Identify which cell holds the provided text, then report its (x, y) central coordinate. 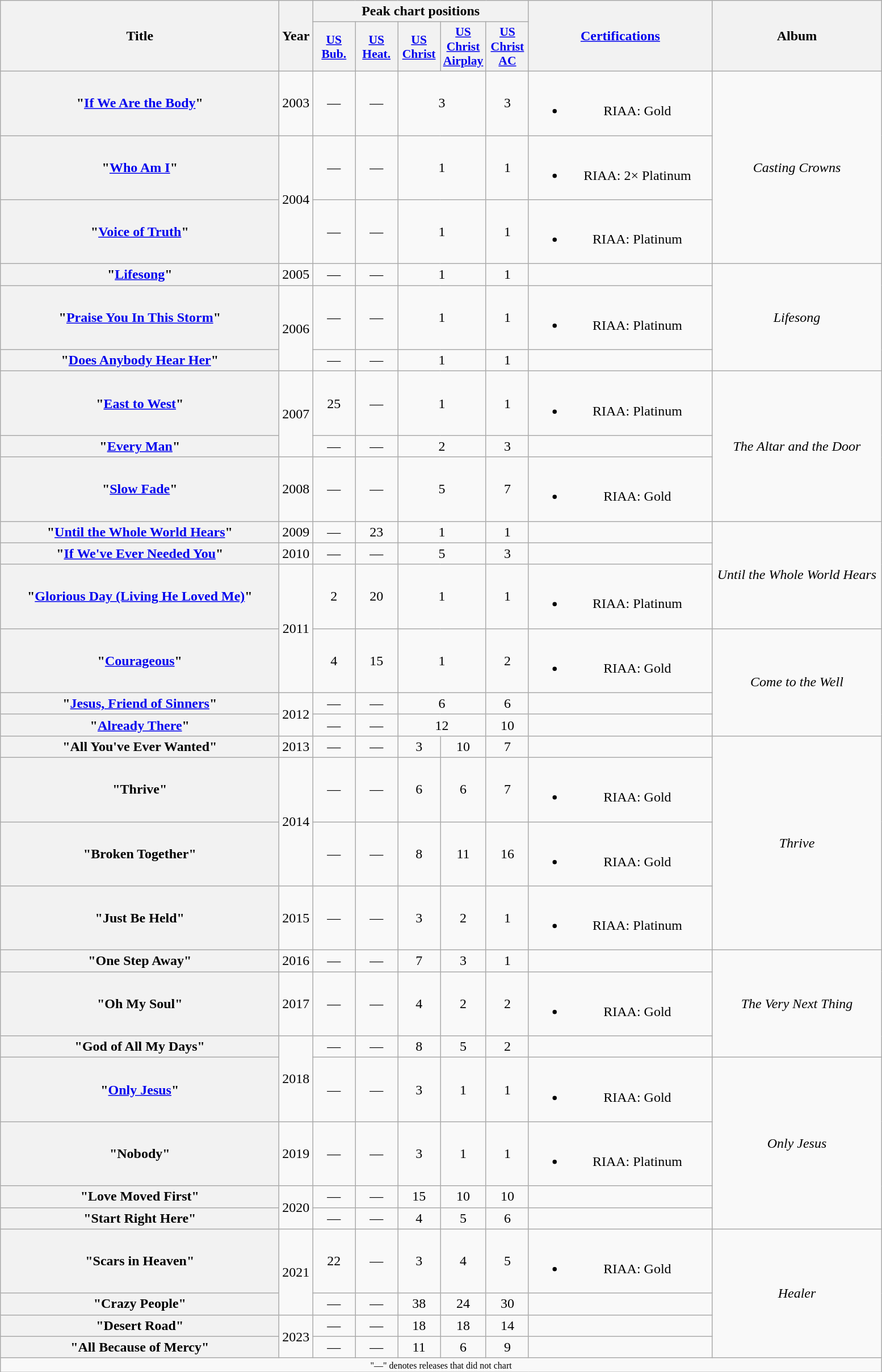
2014 (296, 821)
"Lifesong" (140, 275)
Year (296, 36)
"Nobody" (140, 1153)
"Scars in Heaven" (140, 1261)
"Desert Road" (140, 1325)
2021 (296, 1272)
Healer (797, 1293)
2009 (296, 532)
"God of All My Days" (140, 1047)
Thrive (797, 842)
"All Because of Mercy" (140, 1347)
"Courageous" (140, 661)
20 (377, 596)
22 (334, 1261)
"Start Right Here" (140, 1218)
"If We Are the Body" (140, 103)
Title (140, 36)
2023 (296, 1336)
"One Step Away" (140, 961)
"If We've Ever Needed You" (140, 553)
"Every Man" (140, 446)
Only Jesus (797, 1143)
14 (507, 1325)
USChristAC (507, 47)
"Love Moved First" (140, 1197)
USHeat. (377, 47)
Come to the Well (797, 682)
"—" denotes releases that did not chart (442, 1365)
2005 (296, 275)
USBub. (334, 47)
2019 (296, 1153)
23 (377, 532)
Until the Whole World Hears (797, 574)
"Slow Fade" (140, 489)
"Who Am I" (140, 167)
"All You've Ever Wanted" (140, 746)
"Only Jesus" (140, 1090)
"Oh My Soul" (140, 1004)
Album (797, 36)
2006 (296, 328)
Casting Crowns (797, 167)
"Until the Whole World Hears" (140, 532)
38 (419, 1304)
Peak chart positions (421, 11)
2011 (296, 628)
"Voice of Truth" (140, 232)
30 (507, 1304)
2008 (296, 489)
25 (334, 403)
"East to West" (140, 403)
2010 (296, 553)
2012 (296, 714)
"Praise You In This Storm" (140, 318)
USChrist (419, 47)
USChristAirplay (463, 47)
"Thrive" (140, 789)
Lifesong (797, 318)
"Does Anybody Hear Her" (140, 360)
"Broken Together" (140, 854)
2007 (296, 414)
"Crazy People" (140, 1304)
2015 (296, 918)
"Jesus, Friend of Sinners" (140, 703)
2016 (296, 961)
12 (442, 725)
2004 (296, 199)
16 (507, 854)
"Already There" (140, 725)
The Very Next Thing (797, 1004)
2017 (296, 1004)
"Glorious Day (Living He Loved Me)" (140, 596)
2020 (296, 1207)
2018 (296, 1079)
24 (463, 1304)
Certifications (620, 36)
2013 (296, 746)
2003 (296, 103)
The Altar and the Door (797, 446)
9 (507, 1347)
RIAA: 2× Platinum (620, 167)
"Just Be Held" (140, 918)
